Return [X, Y] of the center of cell containing provided text 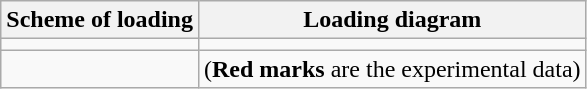
Loading diagram [392, 20]
(Red marks are the experimental data) [392, 69]
Scheme of loading [100, 20]
